Provide the (X, Y) coordinate of the cell's center where the given text is located.  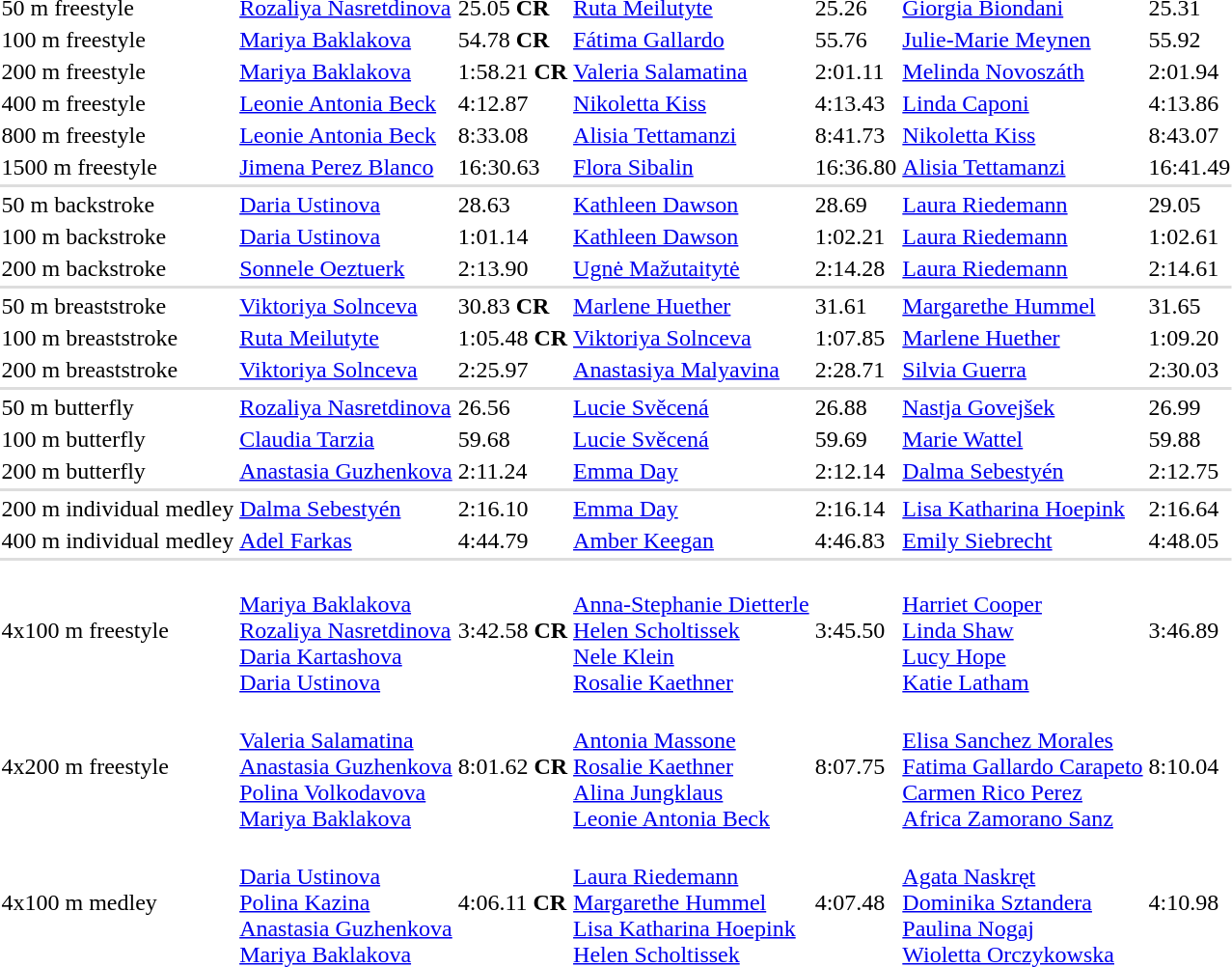
Amber Keegan (692, 540)
3:42.58 CR (512, 630)
Valeria SalamatinaAnastasia GuzhenkovaPolina VolkodavovaMariya Baklakova (346, 766)
1:05.48 CR (512, 338)
4:46.83 (856, 540)
Antonia MassoneRosalie KaethnerAlina JungklausLeonie Antonia Beck (692, 766)
100 m butterfly (118, 439)
4:48.05 (1190, 540)
8:10.04 (1190, 766)
4:13.43 (856, 103)
54.78 CR (512, 40)
55.76 (856, 40)
Adel Farkas (346, 540)
1:58.21 CR (512, 71)
2:28.71 (856, 370)
Ruta Meilutyte (346, 338)
Julie-Marie Meynen (1023, 40)
55.92 (1190, 40)
Elisa Sanchez MoralesFatima Gallardo CarapetoCarmen Rico PerezAfrica Zamorano Sanz (1023, 766)
Margarethe Hummel (1023, 306)
Rozaliya Nasretdinova (346, 407)
28.63 (512, 205)
2:01.11 (856, 71)
2:12.14 (856, 471)
31.61 (856, 306)
200 m breaststroke (118, 370)
Mariya BaklakovaRozaliya NasretdinovaDaria KartashovaDaria Ustinova (346, 630)
1:09.20 (1190, 338)
Valeria Salamatina (692, 71)
Ugnė Mažutaitytė (692, 268)
2:11.24 (512, 471)
Linda Caponi (1023, 103)
Claudia Tarzia (346, 439)
2:16.10 (512, 509)
2:14.61 (1190, 268)
Emily Siebrecht (1023, 540)
16:41.49 (1190, 167)
1:01.14 (512, 236)
100 m breaststroke (118, 338)
800 m freestyle (118, 135)
Lisa Katharina Hoepink (1023, 509)
1:02.21 (856, 236)
2:16.14 (856, 509)
Harriet CooperLinda ShawLucy HopeKatie Latham (1023, 630)
1:02.61 (1190, 236)
2:01.94 (1190, 71)
2:13.90 (512, 268)
2:25.97 (512, 370)
3:46.89 (1190, 630)
4x200 m freestyle (118, 766)
16:30.63 (512, 167)
200 m butterfly (118, 471)
4:12.87 (512, 103)
Flora Sibalin (692, 167)
26.99 (1190, 407)
4x100 m freestyle (118, 630)
2:16.64 (1190, 509)
Sonnele Oeztuerk (346, 268)
2:30.03 (1190, 370)
59.88 (1190, 439)
200 m freestyle (118, 71)
16:36.80 (856, 167)
Anastasia Guzhenkova (346, 471)
Jimena Perez Blanco (346, 167)
Anna-Stephanie DietterleHelen ScholtissekNele KleinRosalie Kaethner (692, 630)
Anastasiya Malyavina (692, 370)
28.69 (856, 205)
4:44.79 (512, 540)
2:14.28 (856, 268)
1500 m freestyle (118, 167)
50 m butterfly (118, 407)
26.56 (512, 407)
100 m freestyle (118, 40)
Nastja Govejšek (1023, 407)
8:43.07 (1190, 135)
26.88 (856, 407)
2:12.75 (1190, 471)
Silvia Guerra (1023, 370)
200 m backstroke (118, 268)
200 m individual medley (118, 509)
Marie Wattel (1023, 439)
Fátima Gallardo (692, 40)
31.65 (1190, 306)
29.05 (1190, 205)
8:33.08 (512, 135)
400 m freestyle (118, 103)
8:07.75 (856, 766)
1:07.85 (856, 338)
8:41.73 (856, 135)
59.69 (856, 439)
50 m breaststroke (118, 306)
400 m individual medley (118, 540)
8:01.62 CR (512, 766)
100 m backstroke (118, 236)
Melinda Novoszáth (1023, 71)
59.68 (512, 439)
30.83 CR (512, 306)
50 m backstroke (118, 205)
3:45.50 (856, 630)
4:13.86 (1190, 103)
